For the text-containing cell, return its midpoint in [X, Y] coordinate format. 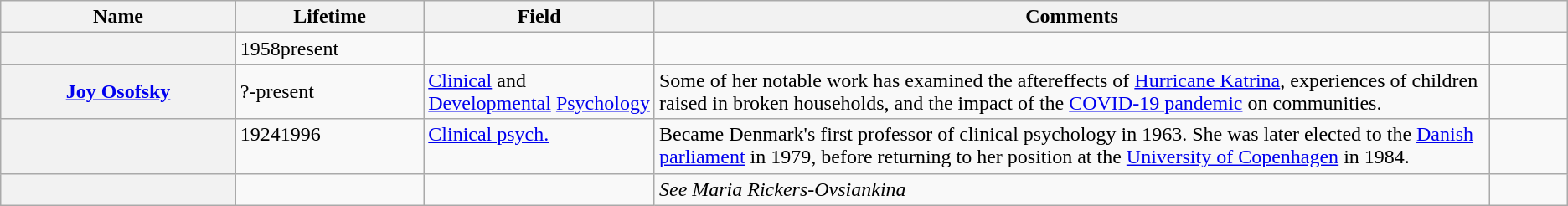
Clinical psych. [539, 146]
Lifetime [329, 17]
Clinical and Developmental Psychology [539, 92]
19241996 [329, 146]
Comments [1071, 17]
Name [119, 17]
1958present [329, 49]
?-present [329, 92]
See Maria Rickers-Ovsiankina [1071, 189]
Joy Osofsky [119, 92]
Field [539, 17]
